Identify which cell holds the provided text, then report its [X, Y] central coordinate. 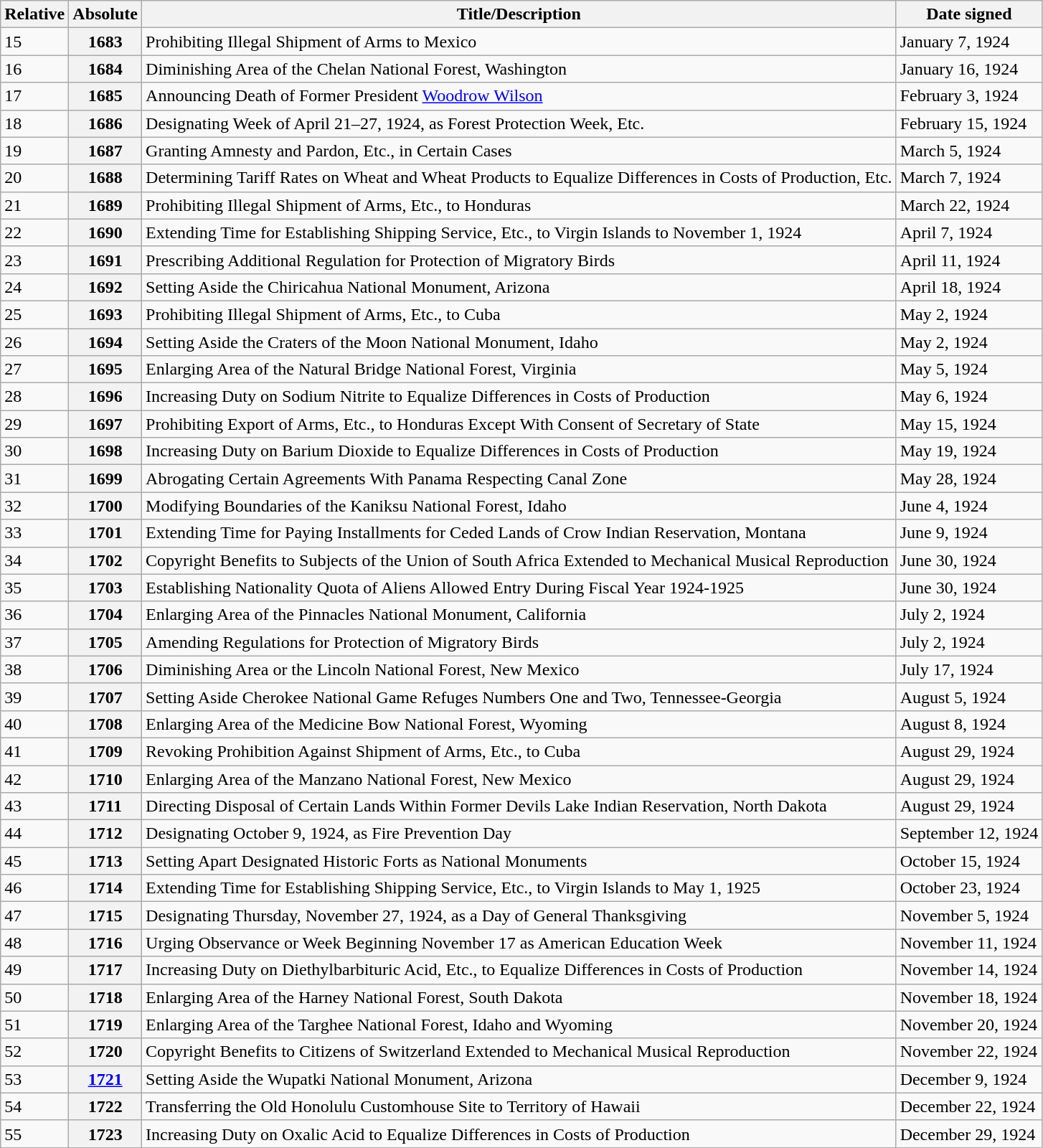
April 11, 1924 [969, 260]
1689 [105, 205]
March 22, 1924 [969, 205]
Diminishing Area or the Lincoln National Forest, New Mexico [519, 669]
Enlarging Area of the Medicine Bow National Forest, Wyoming [519, 724]
October 23, 1924 [969, 888]
Prohibiting Export of Arms, Etc., to Honduras Except With Consent of Secretary of State [519, 424]
46 [34, 888]
May 6, 1924 [969, 397]
20 [34, 178]
Determining Tariff Rates on Wheat and Wheat Products to Equalize Differences in Costs of Production, Etc. [519, 178]
Designating October 9, 1924, as Fire Prevention Day [519, 834]
1718 [105, 997]
1691 [105, 260]
54 [34, 1106]
November 14, 1924 [969, 970]
Abrogating Certain Agreements With Panama Respecting Canal Zone [519, 479]
Setting Apart Designated Historic Forts as National Monuments [519, 861]
1705 [105, 642]
38 [34, 669]
Increasing Duty on Oxalic Acid to Equalize Differences in Costs of Production [519, 1134]
28 [34, 397]
April 7, 1924 [969, 232]
June 4, 1924 [969, 506]
40 [34, 724]
November 18, 1924 [969, 997]
34 [34, 560]
November 22, 1924 [969, 1052]
1707 [105, 697]
1684 [105, 69]
1711 [105, 806]
Extending Time for Establishing Shipping Service, Etc., to Virgin Islands to May 1, 1925 [519, 888]
Increasing Duty on Sodium Nitrite to Equalize Differences in Costs of Production [519, 397]
Prohibiting Illegal Shipment of Arms, Etc., to Cuba [519, 314]
1697 [105, 424]
Prescribing Additional Regulation for Protection of Migratory Birds [519, 260]
May 19, 1924 [969, 451]
Enlarging Area of the Manzano National Forest, New Mexico [519, 778]
1686 [105, 123]
May 28, 1924 [969, 479]
1695 [105, 370]
February 3, 1924 [969, 96]
Enlarging Area of the Pinnacles National Monument, California [519, 615]
Copyright Benefits to Citizens of Switzerland Extended to Mechanical Musical Reproduction [519, 1052]
December 22, 1924 [969, 1106]
21 [34, 205]
44 [34, 834]
August 5, 1924 [969, 697]
Setting Aside Cherokee National Game Refuges Numbers One and Two, Tennessee-Georgia [519, 697]
15 [34, 42]
Setting Aside the Chiricahua National Monument, Arizona [519, 287]
42 [34, 778]
Increasing Duty on Barium Dioxide to Equalize Differences in Costs of Production [519, 451]
April 18, 1924 [969, 287]
Setting Aside the Wupatki National Monument, Arizona [519, 1079]
1720 [105, 1052]
1685 [105, 96]
30 [34, 451]
19 [34, 151]
December 29, 1924 [969, 1134]
Designating Thursday, November 27, 1924, as a Day of General Thanksgiving [519, 916]
Prohibiting Illegal Shipment of Arms, Etc., to Honduras [519, 205]
45 [34, 861]
Diminishing Area of the Chelan National Forest, Washington [519, 69]
1715 [105, 916]
39 [34, 697]
29 [34, 424]
51 [34, 1025]
Relative [34, 14]
Copyright Benefits to Subjects of the Union of South Africa Extended to Mechanical Musical Reproduction [519, 560]
Modifying Boundaries of the Kaniksu National Forest, Idaho [519, 506]
1688 [105, 178]
Extending Time for Paying Installments for Ceded Lands of Crow Indian Reservation, Montana [519, 533]
23 [34, 260]
36 [34, 615]
1719 [105, 1025]
December 9, 1924 [969, 1079]
1694 [105, 342]
16 [34, 69]
1710 [105, 778]
49 [34, 970]
1693 [105, 314]
1696 [105, 397]
Designating Week of April 21–27, 1924, as Forest Protection Week, Etc. [519, 123]
1687 [105, 151]
1683 [105, 42]
Enlarging Area of the Targhee National Forest, Idaho and Wyoming [519, 1025]
June 9, 1924 [969, 533]
1703 [105, 588]
March 7, 1924 [969, 178]
1714 [105, 888]
35 [34, 588]
Extending Time for Establishing Shipping Service, Etc., to Virgin Islands to November 1, 1924 [519, 232]
24 [34, 287]
1702 [105, 560]
37 [34, 642]
September 12, 1924 [969, 834]
January 7, 1924 [969, 42]
Establishing Nationality Quota of Aliens Allowed Entry During Fiscal Year 1924-1925 [519, 588]
26 [34, 342]
January 16, 1924 [969, 69]
1716 [105, 943]
53 [34, 1079]
August 8, 1924 [969, 724]
Enlarging Area of the Natural Bridge National Forest, Virginia [519, 370]
Increasing Duty on Diethylbarbituric Acid, Etc., to Equalize Differences in Costs of Production [519, 970]
1706 [105, 669]
October 15, 1924 [969, 861]
43 [34, 806]
41 [34, 751]
52 [34, 1052]
Prohibiting Illegal Shipment of Arms to Mexico [519, 42]
1723 [105, 1134]
Granting Amnesty and Pardon, Etc., in Certain Cases [519, 151]
1708 [105, 724]
July 17, 1924 [969, 669]
March 5, 1924 [969, 151]
17 [34, 96]
Urging Observance or Week Beginning November 17 as American Education Week [519, 943]
1690 [105, 232]
Title/Description [519, 14]
27 [34, 370]
1704 [105, 615]
Transferring the Old Honolulu Customhouse Site to Territory of Hawaii [519, 1106]
22 [34, 232]
Date signed [969, 14]
Setting Aside the Craters of the Moon National Monument, Idaho [519, 342]
1717 [105, 970]
1721 [105, 1079]
November 5, 1924 [969, 916]
1712 [105, 834]
May 15, 1924 [969, 424]
25 [34, 314]
1701 [105, 533]
Directing Disposal of Certain Lands Within Former Devils Lake Indian Reservation, North Dakota [519, 806]
Amending Regulations for Protection of Migratory Birds [519, 642]
1699 [105, 479]
Enlarging Area of the Harney National Forest, South Dakota [519, 997]
Announcing Death of Former President Woodrow Wilson [519, 96]
55 [34, 1134]
1692 [105, 287]
50 [34, 997]
47 [34, 916]
November 20, 1924 [969, 1025]
48 [34, 943]
Revoking Prohibition Against Shipment of Arms, Etc., to Cuba [519, 751]
1698 [105, 451]
February 15, 1924 [969, 123]
1709 [105, 751]
31 [34, 479]
May 5, 1924 [969, 370]
November 11, 1924 [969, 943]
Absolute [105, 14]
33 [34, 533]
32 [34, 506]
1722 [105, 1106]
18 [34, 123]
1700 [105, 506]
1713 [105, 861]
